Capture the cell that displays the provided text and extract its [X, Y] central coordinate. 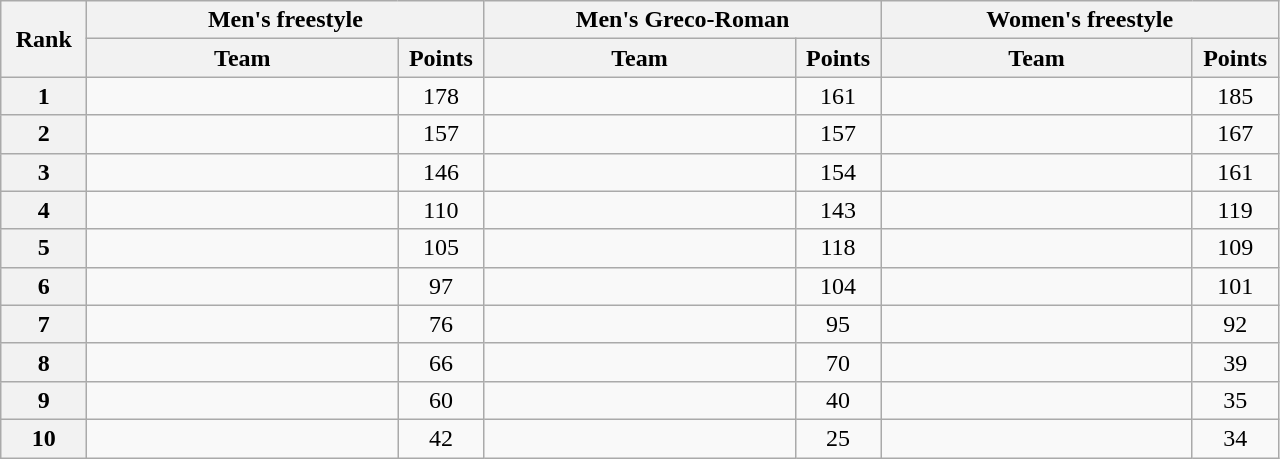
60 [441, 400]
25 [838, 438]
6 [44, 286]
66 [441, 362]
34 [1235, 438]
Rank [44, 39]
109 [1235, 248]
Men's Greco-Roman [682, 20]
4 [44, 210]
143 [838, 210]
110 [441, 210]
Men's freestyle [286, 20]
101 [1235, 286]
95 [838, 324]
92 [1235, 324]
1 [44, 96]
119 [1235, 210]
7 [44, 324]
70 [838, 362]
104 [838, 286]
35 [1235, 400]
97 [441, 286]
42 [441, 438]
Women's freestyle [1080, 20]
9 [44, 400]
40 [838, 400]
178 [441, 96]
3 [44, 172]
154 [838, 172]
2 [44, 134]
8 [44, 362]
118 [838, 248]
185 [1235, 96]
5 [44, 248]
167 [1235, 134]
146 [441, 172]
105 [441, 248]
39 [1235, 362]
10 [44, 438]
76 [441, 324]
